From the cell containing the given text, extract its center point as [X, Y] coordinate. 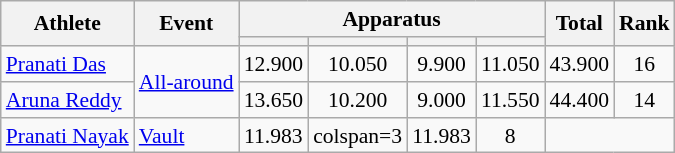
43.900 [580, 64]
9.900 [442, 64]
12.900 [274, 64]
Athlete [68, 24]
11.050 [510, 64]
11.550 [510, 100]
16 [644, 64]
Apparatus [392, 19]
Pranati Das [68, 64]
10.050 [358, 64]
44.400 [580, 100]
14 [644, 100]
All-around [186, 82]
Total [580, 24]
Aruna Reddy [68, 100]
Rank [644, 24]
Event [186, 24]
9.000 [442, 100]
13.650 [274, 100]
10.200 [358, 100]
